Extract the [x, y] coordinate from the center of the cell holding the provided text.  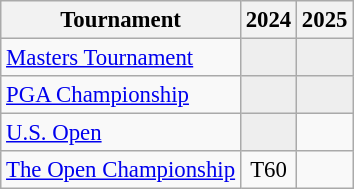
PGA Championship [121, 95]
2024 [268, 20]
The Open Championship [121, 170]
Masters Tournament [121, 58]
T60 [268, 170]
Tournament [121, 20]
U.S. Open [121, 133]
2025 [325, 20]
